Find where the given text appears and provide that cell's center as [x, y] coordinate. 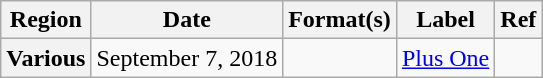
Region [46, 20]
Various [46, 58]
Date [187, 20]
Label [445, 20]
Format(s) [340, 20]
September 7, 2018 [187, 58]
Ref [518, 20]
Plus One [445, 58]
